Pinpoint the cell where the given text exists, returning its (x, y) midpoint coordinate. 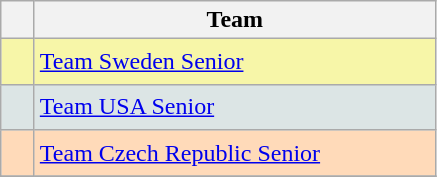
Team (234, 20)
Team Sweden Senior (234, 62)
Team USA Senior (234, 107)
Team Czech Republic Senior (234, 153)
